Return [X, Y] of the center of cell containing provided text 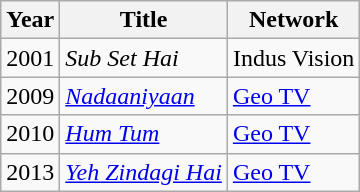
2013 [30, 172]
Nadaaniyaan [144, 96]
2010 [30, 134]
2009 [30, 96]
2001 [30, 58]
Hum Tum [144, 134]
Year [30, 20]
Sub Set Hai [144, 58]
Network [294, 20]
Yeh Zindagi Hai [144, 172]
Title [144, 20]
Indus Vision [294, 58]
